Identify which cell holds the provided text, then report its (X, Y) central coordinate. 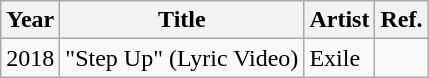
Exile (340, 58)
Year (30, 20)
Title (182, 20)
Ref. (402, 20)
"Step Up" (Lyric Video) (182, 58)
2018 (30, 58)
Artist (340, 20)
